Identify which cell holds the provided text, then report its (X, Y) central coordinate. 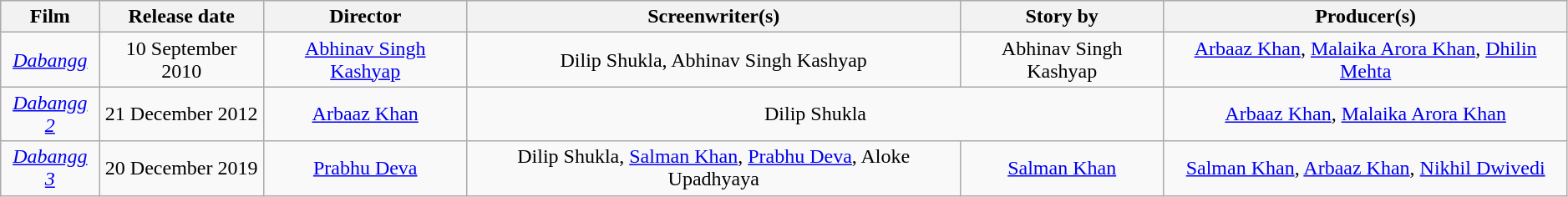
Story by (1062, 17)
Producer(s) (1365, 17)
Director (365, 17)
Dabangg 3 (50, 169)
10 September 2010 (181, 60)
21 December 2012 (181, 114)
Dilip Shukla (815, 114)
Dabangg 2 (50, 114)
Dilip Shukla, Abhinav Singh Kashyap (713, 60)
Dabangg (50, 60)
Arbaaz Khan, Malaika Arora Khan, Dhilin Mehta (1365, 60)
Arbaaz Khan, Malaika Arora Khan (1365, 114)
Dilip Shukla, Salman Khan, Prabhu Deva, Aloke Upadhyaya (713, 169)
Film (50, 17)
Release date (181, 17)
Salman Khan, Arbaaz Khan, Nikhil Dwivedi (1365, 169)
Screenwriter(s) (713, 17)
Arbaaz Khan (365, 114)
Prabhu Deva (365, 169)
Salman Khan (1062, 169)
20 December 2019 (181, 169)
